Return (X, Y) of the center of cell containing provided text 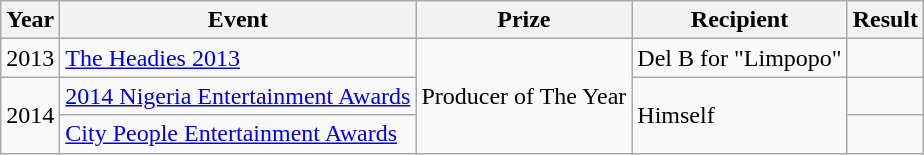
Result (885, 20)
Year (30, 20)
Recipient (740, 20)
2014 (30, 115)
Himself (740, 115)
City People Entertainment Awards (238, 134)
Producer of The Year (524, 96)
The Headies 2013 (238, 58)
2014 Nigeria Entertainment Awards (238, 96)
2013 (30, 58)
Prize (524, 20)
Del B for "Limpopo" (740, 58)
Event (238, 20)
